Return (x, y) of the center of cell containing provided text 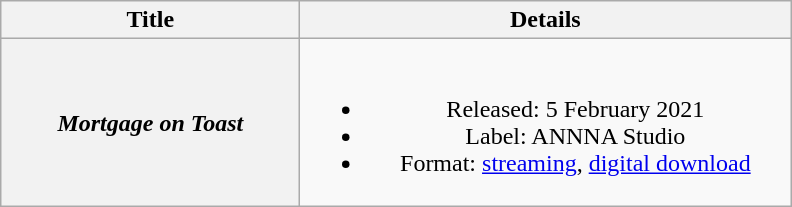
Mortgage on Toast (150, 122)
Title (150, 20)
Released: 5 February 2021Label: ANNNA StudioFormat: streaming, digital download (546, 122)
Details (546, 20)
